Pinpoint the cell where the given text exists, returning its [x, y] midpoint coordinate. 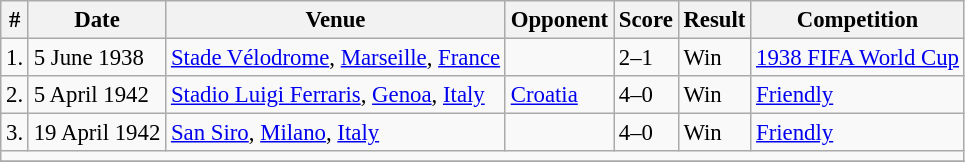
Result [714, 20]
1. [15, 58]
Venue [336, 20]
5 April 1942 [96, 95]
# [15, 20]
Date [96, 20]
Opponent [559, 20]
2. [15, 95]
3. [15, 133]
19 April 1942 [96, 133]
5 June 1938 [96, 58]
1938 FIFA World Cup [858, 58]
Stadio Luigi Ferraris, Genoa, Italy [336, 95]
Score [646, 20]
2–1 [646, 58]
Competition [858, 20]
San Siro, Milano, Italy [336, 133]
Croatia [559, 95]
Stade Vélodrome, Marseille, France [336, 58]
